Detect which cell encompasses the target text, then output its [X, Y] center coordinate. 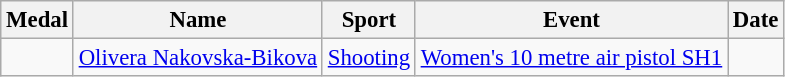
Event [571, 20]
Date [756, 20]
Medal [38, 20]
Sport [368, 20]
Olivera Nakovska-Bikova [198, 58]
Shooting [368, 58]
Name [198, 20]
Women's 10 metre air pistol SH1 [571, 58]
